Detect which cell encompasses the target text, then output its (X, Y) center coordinate. 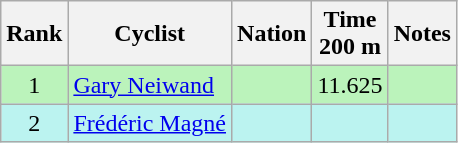
1 (34, 85)
Rank (34, 34)
Frédéric Magné (150, 123)
11.625 (350, 85)
Gary Neiwand (150, 85)
Nation (272, 34)
Time200 m (350, 34)
Notes (422, 34)
2 (34, 123)
Cyclist (150, 34)
